Find where the given text appears and provide that cell's center as (x, y) coordinate. 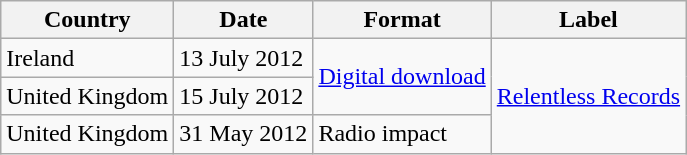
Label (588, 20)
31 May 2012 (244, 134)
Format (402, 20)
Date (244, 20)
Relentless Records (588, 96)
Ireland (88, 58)
13 July 2012 (244, 58)
15 July 2012 (244, 96)
Radio impact (402, 134)
Country (88, 20)
Digital download (402, 77)
